Output the (X, Y) coordinate of the center of the cell containing the given text.  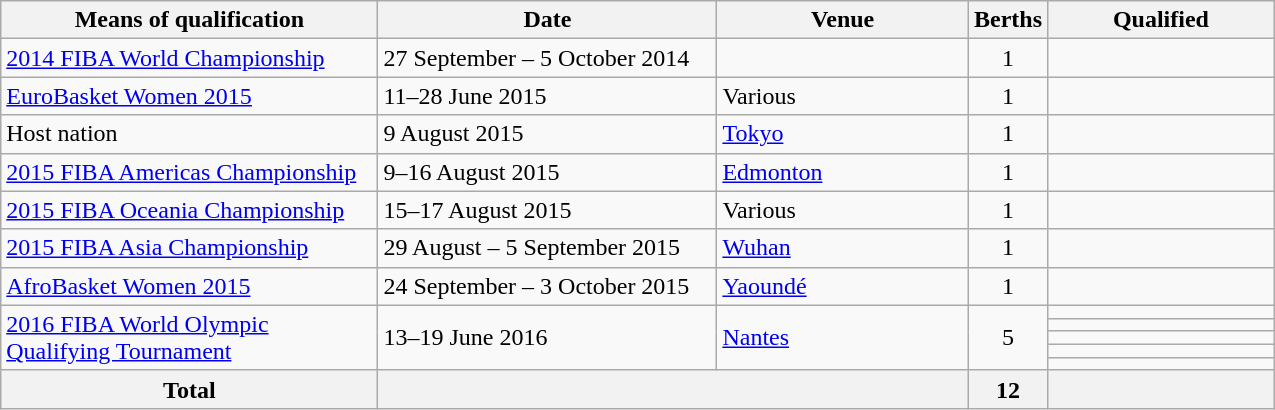
13–19 June 2016 (548, 338)
Total (190, 389)
Venue (843, 20)
24 September – 3 October 2015 (548, 286)
Means of qualification (190, 20)
Date (548, 20)
2015 FIBA Asia Championship (190, 248)
Edmonton (843, 172)
Yaoundé (843, 286)
15–17 August 2015 (548, 210)
5 (1008, 338)
9–16 August 2015 (548, 172)
AfroBasket Women 2015 (190, 286)
29 August – 5 September 2015 (548, 248)
Host nation (190, 134)
Nantes (843, 338)
Qualified (1162, 20)
2016 FIBA World Olympic Qualifying Tournament (190, 338)
27 September – 5 October 2014 (548, 58)
2015 FIBA Americas Championship (190, 172)
9 August 2015 (548, 134)
2015 FIBA Oceania Championship (190, 210)
11–28 June 2015 (548, 96)
EuroBasket Women 2015 (190, 96)
2014 FIBA World Championship (190, 58)
Berths (1008, 20)
Tokyo (843, 134)
Wuhan (843, 248)
12 (1008, 389)
